Find where the given text appears and provide that cell's center as [X, Y] coordinate. 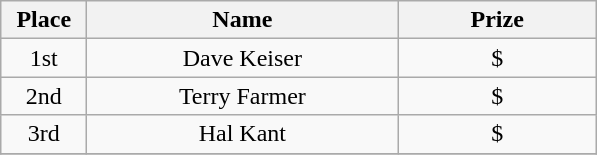
1st [44, 58]
Dave Keiser [242, 58]
Prize [498, 20]
2nd [44, 96]
Terry Farmer [242, 96]
Hal Kant [242, 134]
Place [44, 20]
Name [242, 20]
3rd [44, 134]
